Identify which cell holds the provided text, then report its (X, Y) central coordinate. 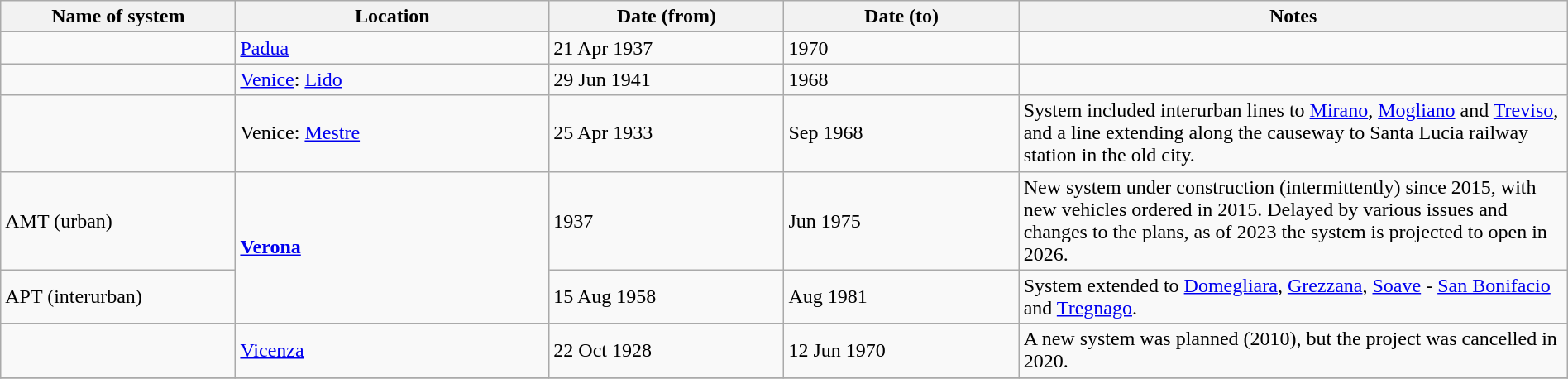
1937 (667, 220)
Aug 1981 (901, 296)
22 Oct 1928 (667, 351)
Sep 1968 (901, 133)
Date (to) (901, 17)
Date (from) (667, 17)
21 Apr 1937 (667, 48)
Padua (392, 48)
AMT (urban) (118, 220)
1970 (901, 48)
APT (interurban) (118, 296)
12 Jun 1970 (901, 351)
25 Apr 1933 (667, 133)
Name of system (118, 17)
29 Jun 1941 (667, 79)
Verona (392, 247)
System extended to Domegliara, Grezzana, Soave - San Bonifacio and Tregnago. (1293, 296)
Location (392, 17)
Venice: Lido (392, 79)
Jun 1975 (901, 220)
Venice: Mestre (392, 133)
Vicenza (392, 351)
15 Aug 1958 (667, 296)
Notes (1293, 17)
1968 (901, 79)
A new system was planned (2010), but the project was cancelled in 2020. (1293, 351)
